Capture the cell that displays the provided text and extract its [X, Y] central coordinate. 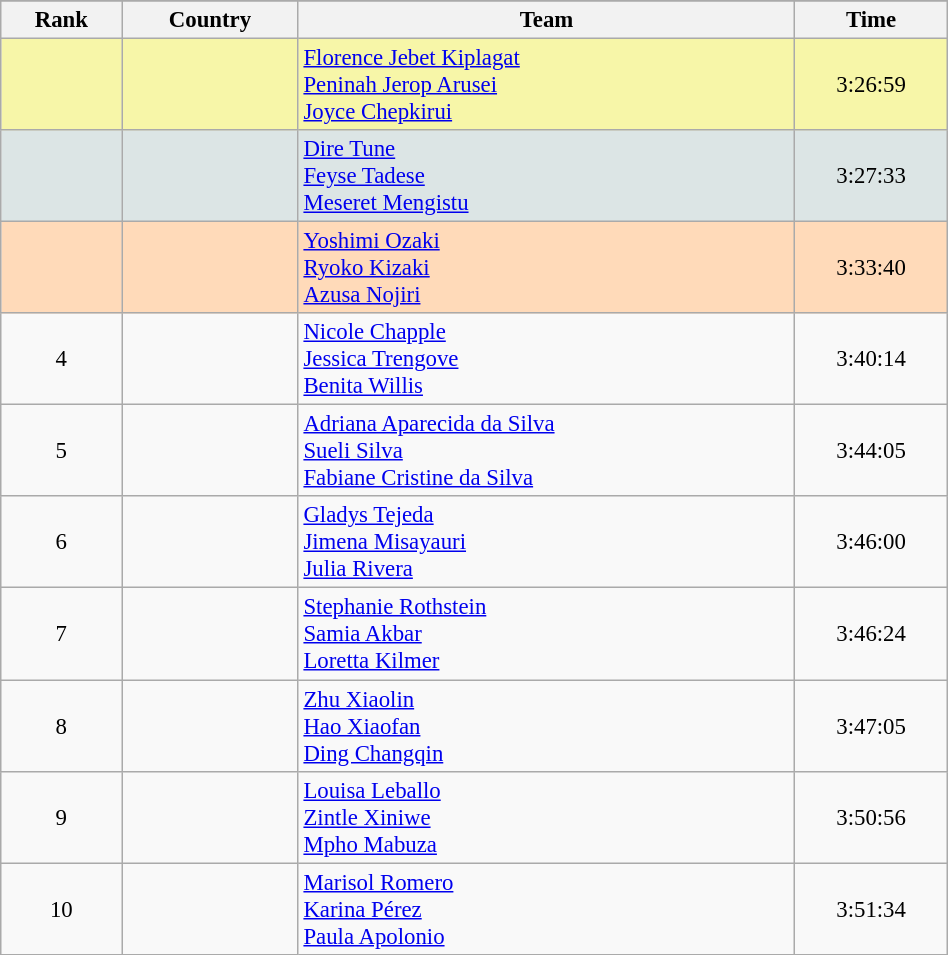
3:46:00 [871, 542]
3:26:59 [871, 85]
3:27:33 [871, 176]
Country [210, 20]
Louisa LeballoZintle XiniweMpho Mabuza [546, 817]
3:44:05 [871, 451]
Gladys TejedaJimena MisayauriJulia Rivera [546, 542]
Zhu XiaolinHao XiaofanDing Changqin [546, 726]
3:51:34 [871, 909]
3:47:05 [871, 726]
Marisol RomeroKarina PérezPaula Apolonio [546, 909]
Florence Jebet KiplagatPeninah Jerop AruseiJoyce Chepkirui [546, 85]
Time [871, 20]
5 [62, 451]
Adriana Aparecida da SilvaSueli SilvaFabiane Cristine da Silva [546, 451]
8 [62, 726]
3:46:24 [871, 634]
Rank [62, 20]
9 [62, 817]
4 [62, 359]
10 [62, 909]
6 [62, 542]
7 [62, 634]
Stephanie RothsteinSamia AkbarLoretta Kilmer [546, 634]
3:33:40 [871, 268]
3:40:14 [871, 359]
Nicole ChappleJessica TrengoveBenita Willis [546, 359]
Team [546, 20]
3:50:56 [871, 817]
Yoshimi OzakiRyoko KizakiAzusa Nojiri [546, 268]
Dire TuneFeyse TadeseMeseret Mengistu [546, 176]
